Locate the cell with the specified text and output its [x, y] center coordinate. 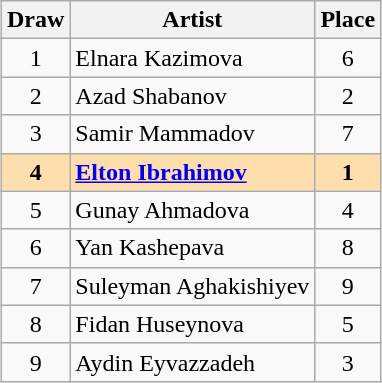
Draw [35, 20]
Azad Shabanov [192, 96]
Fidan Huseynova [192, 324]
Place [348, 20]
Elnara Kazimova [192, 58]
Yan Kashepava [192, 248]
Elton Ibrahimov [192, 172]
Aydin Eyvazzadeh [192, 362]
Gunay Ahmadova [192, 210]
Artist [192, 20]
Samir Mammadov [192, 134]
Suleyman Aghakishiyev [192, 286]
